Capture the cell that displays the provided text and extract its (X, Y) central coordinate. 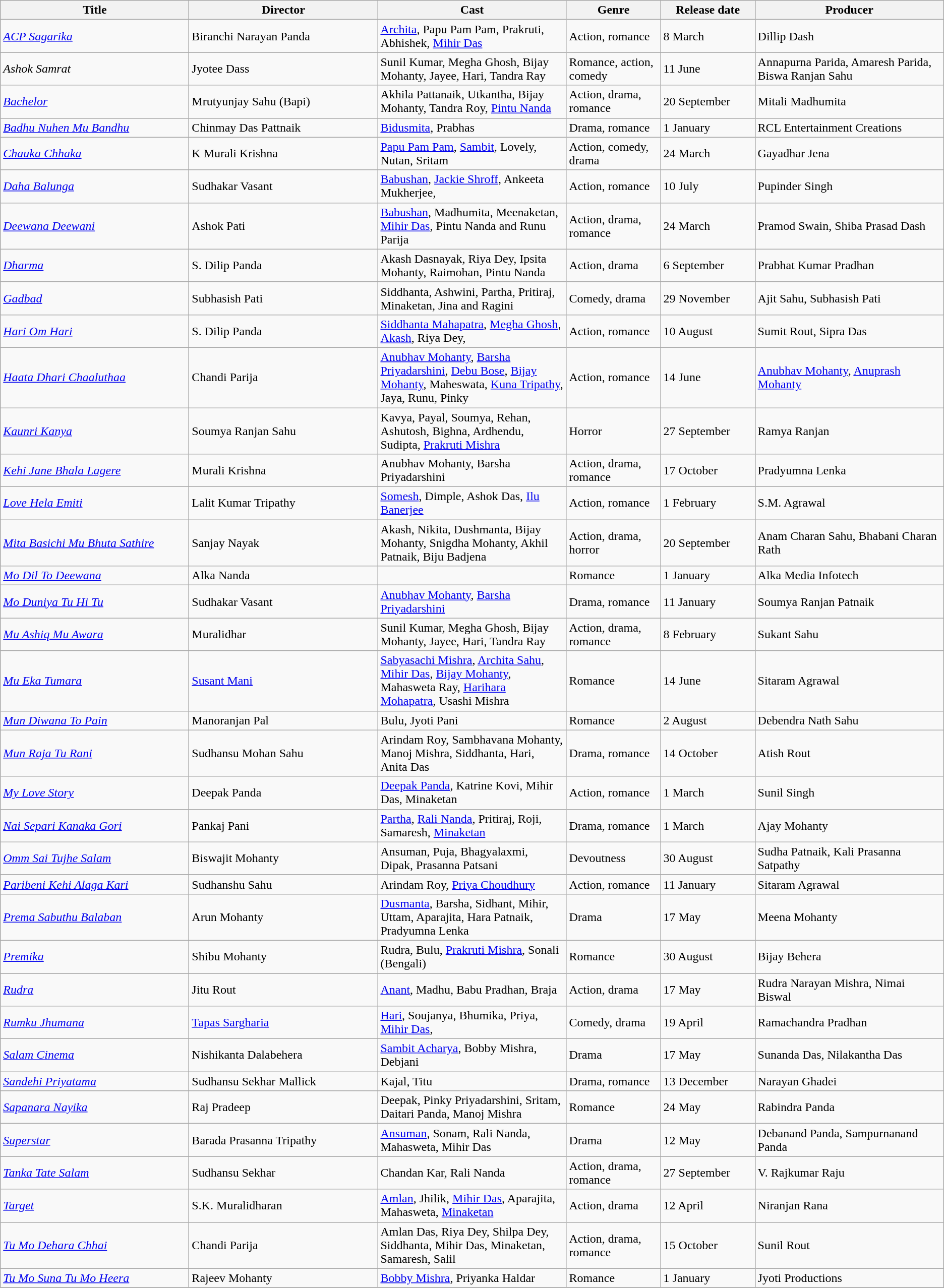
K Murali Krishna (283, 153)
Release date (708, 10)
13 December (708, 1081)
Pankaj Pani (283, 826)
Devoutness (613, 858)
Mrutyunjay Sahu (Bapi) (283, 102)
12 May (708, 1140)
Barada Prasanna Tripathy (283, 1140)
Nai Separi Kanaka Gori (95, 826)
24 May (708, 1107)
Babushan, Jackie Shroff, Ankeeta Mukherjee, (472, 187)
Dusmanta, Barsha, Sidhant, Mihir, Uttam, Aparajita, Hara Patnaik, Pradyumna Lenka (472, 917)
Jyotee Dass (283, 69)
Bobby Mishra, Priyanka Haldar (472, 1278)
Sabyasachi Mishra, Archita Sahu, Mihir Das, Bijay Mohanty, Mahasweta Ray, Harihara Mohapatra, Usashi Mishra (472, 681)
Sunil Singh (849, 792)
Cast (472, 10)
Biswajit Mohanty (283, 858)
8 February (708, 634)
Prabhat Kumar Pradhan (849, 265)
Rudra (95, 989)
Raj Pradeep (283, 1107)
Bulu, Jyoti Pani (472, 720)
Amlan, Jhilik, Mihir Das, Aparajita, Mahasweta, Minaketan (472, 1206)
Gayadhar Jena (849, 153)
Akhila Pattanaik, Utkantha, Bijay Mohanty, Tandra Roy, Pintu Nanda (472, 102)
Shibu Mohanty (283, 957)
Mu Eka Tumara (95, 681)
Murali Krishna (283, 471)
Hari Om Hari (95, 331)
11 June (708, 69)
Sambit Acharya, Bobby Mishra, Debjani (472, 1056)
Chandan Kar, Rali Nanda (472, 1173)
Kaunri Kanya (95, 431)
Omm Sai Tujhe Salam (95, 858)
Niranjan Rana (849, 1206)
29 November (708, 298)
Dharma (95, 265)
Sunanda Das, Nilakantha Das (849, 1056)
Pramod Swain, Shiba Prasad Dash (849, 226)
15 October (708, 1245)
Susant Mani (283, 681)
Akash Dasnayak, Riya Dey, Ipsita Mohanty, Raimohan, Pintu Nanda (472, 265)
Rudra, Bulu, Prakruti Mishra, Sonali (Bengali) (472, 957)
Anant, Madhu, Babu Pradhan, Braja (472, 989)
Action, comedy, drama (613, 153)
Siddhanta Mahapatra, Megha Ghosh, Akash, Riya Dey, (472, 331)
Kehi Jane Bhala Lagere (95, 471)
Somesh, Dimple, Ashok Das, Ilu Banerjee (472, 503)
Sanjay Nayak (283, 543)
Deepak, Pinky Priyadarshini, Sritam, Daitari Panda, Manoj Mishra (472, 1107)
Meena Mohanty (849, 917)
Target (95, 1206)
My Love Story (95, 792)
Premika (95, 957)
Mu Ashiq Mu Awara (95, 634)
Jitu Rout (283, 989)
Love Hela Emiti (95, 503)
Rudra Narayan Mishra, Nimai Biswal (849, 989)
Annapurna Parida, Amaresh Parida, Biswa Ranjan Sahu (849, 69)
Chauka Chhaka (95, 153)
Amlan Das, Riya Dey, Shilpa Dey, Siddhanta, Mihir Das, Minaketan, Samaresh, Salil (472, 1245)
6 September (708, 265)
Lalit Kumar Tripathy (283, 503)
RCL Entertainment Creations (849, 128)
Papu Pam Pam, Sambit, Lovely, Nutan, Sritam (472, 153)
Deewana Deewani (95, 226)
Horror (613, 431)
Haata Dhari Chaaluthaa (95, 377)
19 April (708, 1022)
Soumya Ranjan Patnaik (849, 602)
Anubhav Mohanty, Anuprash Mohanty (849, 377)
Pupinder Singh (849, 187)
17 October (708, 471)
Mo Dil To Deewana (95, 576)
14 October (708, 753)
Mitali Madhumita (849, 102)
Jyoti Productions (849, 1278)
Rumku Jhumana (95, 1022)
Tanka Tate Salam (95, 1173)
Action, drama, horror (613, 543)
Hari, Soujanya, Bhumika, Priya, Mihir Das, (472, 1022)
Mun Raja Tu Rani (95, 753)
Kavya, Payal, Soumya, Rehan, Ashutosh, Bighna, Ardhendu, Sudipta, Prakruti Mishra (472, 431)
Biranchi Narayan Panda (283, 36)
Muralidhar (283, 634)
S.K. Muralidharan (283, 1206)
12 April (708, 1206)
Ramachandra Pradhan (849, 1022)
Manoranjan Pal (283, 720)
Anam Charan Sahu, Bhabani Charan Rath (849, 543)
Bachelor (95, 102)
Debanand Panda, Sampurnanand Panda (849, 1140)
Atish Rout (849, 753)
Alka Nanda (283, 576)
Pradyumna Lenka (849, 471)
Romance, action, comedy (613, 69)
Tu Mo Suna Tu Mo Heera (95, 1278)
Kajal, Titu (472, 1081)
Sunil Rout (849, 1245)
Chinmay Das Pattnaik (283, 128)
ACP Sagarika (95, 36)
Narayan Ghadei (849, 1081)
Soumya Ranjan Sahu (283, 431)
Sudhansu Sekhar (283, 1173)
Bidusmita, Prabhas (472, 128)
V. Rajkumar Raju (849, 1173)
Babushan, Madhumita, Meenaketan, Mihir Das, Pintu Nanda and Runu Parija (472, 226)
Siddhanta, Ashwini, Partha, Pritiraj, Minaketan, Jina and Ragini (472, 298)
Ajay Mohanty (849, 826)
S.M. Agrawal (849, 503)
2 August (708, 720)
Sukant Sahu (849, 634)
Producer (849, 10)
Salam Cinema (95, 1056)
Mita Basichi Mu Bhuta Sathire (95, 543)
Ajit Sahu, Subhasish Pati (849, 298)
Sumit Rout, Sipra Das (849, 331)
Alka Media Infotech (849, 576)
Dillip Dash (849, 36)
Deepak Panda (283, 792)
Arun Mohanty (283, 917)
Director (283, 10)
Sapanara Nayika (95, 1107)
Gadbad (95, 298)
Badhu Nuhen Mu Bandhu (95, 128)
Sudhansu Sekhar Mallick (283, 1081)
Ansuman, Puja, Bhagyalaxmi, Dipak, Prasanna Patsani (472, 858)
Sudha Patnaik, Kali Prasanna Satpathy (849, 858)
Arindam Roy, Sambhavana Mohanty, Manoj Mishra, Siddhanta, Hari, Anita Das (472, 753)
Superstar (95, 1140)
Akash, Nikita, Dushmanta, Bijay Mohanty, Snigdha Mohanty, Akhil Patnaik, Biju Badjena (472, 543)
10 July (708, 187)
Ashok Pati (283, 226)
Sudhanshu Sahu (283, 884)
Partha, Rali Nanda, Pritiraj, Roji, Samaresh, Minaketan (472, 826)
Nishikanta Dalabehera (283, 1056)
8 March (708, 36)
Ramya Ranjan (849, 431)
Subhasish Pati (283, 298)
Prema Sabuthu Balaban (95, 917)
Anubhav Mohanty, Barsha Priyadarshini, Debu Bose, Bijay Mohanty, Maheswata, Kuna Tripathy, Jaya, Runu, Pinky (472, 377)
Debendra Nath Sahu (849, 720)
Tapas Sargharia (283, 1022)
Sandehi Priyatama (95, 1081)
Ashok Samrat (95, 69)
10 August (708, 331)
1 February (708, 503)
Bijay Behera (849, 957)
Tu Mo Dehara Chhai (95, 1245)
Archita, Papu Pam Pam, Prakruti, Abhishek, Mihir Das (472, 36)
Ansuman, Sonam, Rali Nanda, Mahasweta, Mihir Das (472, 1140)
Rabindra Panda (849, 1107)
Genre (613, 10)
Sudhansu Mohan Sahu (283, 753)
Rajeev Mohanty (283, 1278)
Mun Diwana To Pain (95, 720)
Daha Balunga (95, 187)
Title (95, 10)
Arindam Roy, Priya Choudhury (472, 884)
Deepak Panda, Katrine Kovi, Mihir Das, Minaketan (472, 792)
Mo Duniya Tu Hi Tu (95, 602)
Paribeni Kehi Alaga Kari (95, 884)
